Return the (x, y) coordinate for the center point of the cell that contains the specified text.  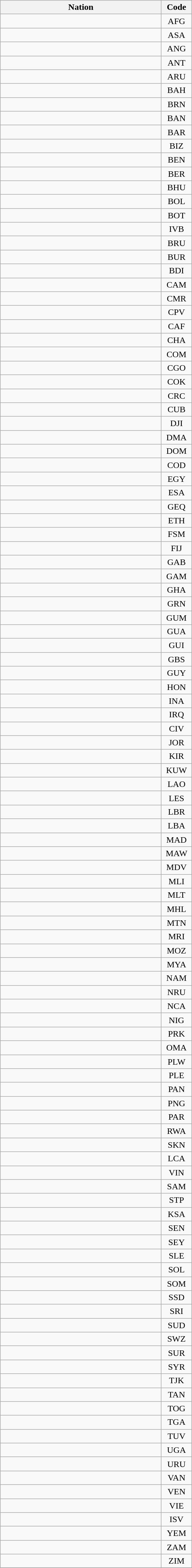
PLW (177, 1062)
PAR (177, 1117)
Code (177, 7)
TOG (177, 1408)
CMR (177, 299)
CAF (177, 326)
DOM (177, 451)
SEN (177, 1228)
ISV (177, 1520)
PRK (177, 1034)
SKN (177, 1145)
COM (177, 354)
BOT (177, 215)
OMA (177, 1048)
GUI (177, 645)
FSM (177, 534)
NCA (177, 1006)
BAN (177, 118)
SUD (177, 1325)
SUR (177, 1353)
VAN (177, 1478)
BOL (177, 202)
GEQ (177, 507)
MAD (177, 839)
CGO (177, 368)
LBR (177, 812)
BRU (177, 243)
MHL (177, 909)
GBS (177, 659)
SOM (177, 1283)
ZAM (177, 1547)
JOR (177, 742)
SAM (177, 1186)
MTN (177, 923)
NIG (177, 1020)
MDV (177, 867)
BDI (177, 271)
HON (177, 687)
SEY (177, 1242)
SWZ (177, 1339)
MYA (177, 964)
IVB (177, 229)
CRC (177, 395)
LBA (177, 826)
SRI (177, 1311)
GHA (177, 590)
CIV (177, 729)
FIJ (177, 548)
BAH (177, 90)
GAM (177, 576)
LAO (177, 784)
LCA (177, 1159)
DJI (177, 424)
GAB (177, 562)
TJK (177, 1381)
GUY (177, 673)
URU (177, 1464)
VEN (177, 1491)
GUM (177, 618)
BAR (177, 132)
TAN (177, 1395)
VIE (177, 1506)
BUR (177, 257)
ASA (177, 35)
SOL (177, 1269)
BHU (177, 188)
SSD (177, 1298)
KIR (177, 756)
RWA (177, 1131)
SLE (177, 1256)
NRU (177, 992)
BRN (177, 104)
ARU (177, 77)
KSA (177, 1214)
PNG (177, 1103)
ETH (177, 520)
KUW (177, 770)
NAM (177, 978)
SYR (177, 1367)
EGY (177, 479)
YEM (177, 1533)
MOZ (177, 951)
ESA (177, 493)
MLT (177, 895)
ANG (177, 49)
CUB (177, 410)
LES (177, 798)
DMA (177, 437)
ZIM (177, 1561)
BER (177, 174)
MAW (177, 854)
VIN (177, 1173)
INA (177, 701)
GUA (177, 632)
COK (177, 382)
TGA (177, 1422)
IRQ (177, 715)
PLE (177, 1076)
COD (177, 465)
CAM (177, 285)
GRN (177, 604)
Nation (81, 7)
CHA (177, 340)
BEN (177, 160)
ANT (177, 63)
AFG (177, 21)
UGA (177, 1450)
BIZ (177, 146)
MRI (177, 937)
TUV (177, 1436)
CPV (177, 312)
MLI (177, 881)
STP (177, 1200)
PAN (177, 1089)
